Locate the cell with the specified text and output its [X, Y] center coordinate. 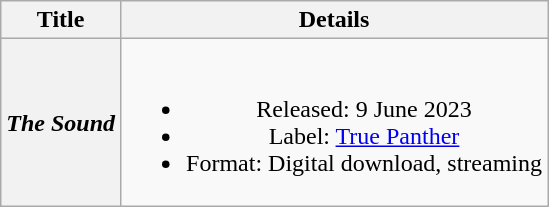
The Sound [61, 122]
Released: 9 June 2023Label: True PantherFormat: Digital download, streaming [334, 122]
Details [334, 20]
Title [61, 20]
